Return the [x, y] coordinate for the center point of the cell that contains the specified text.  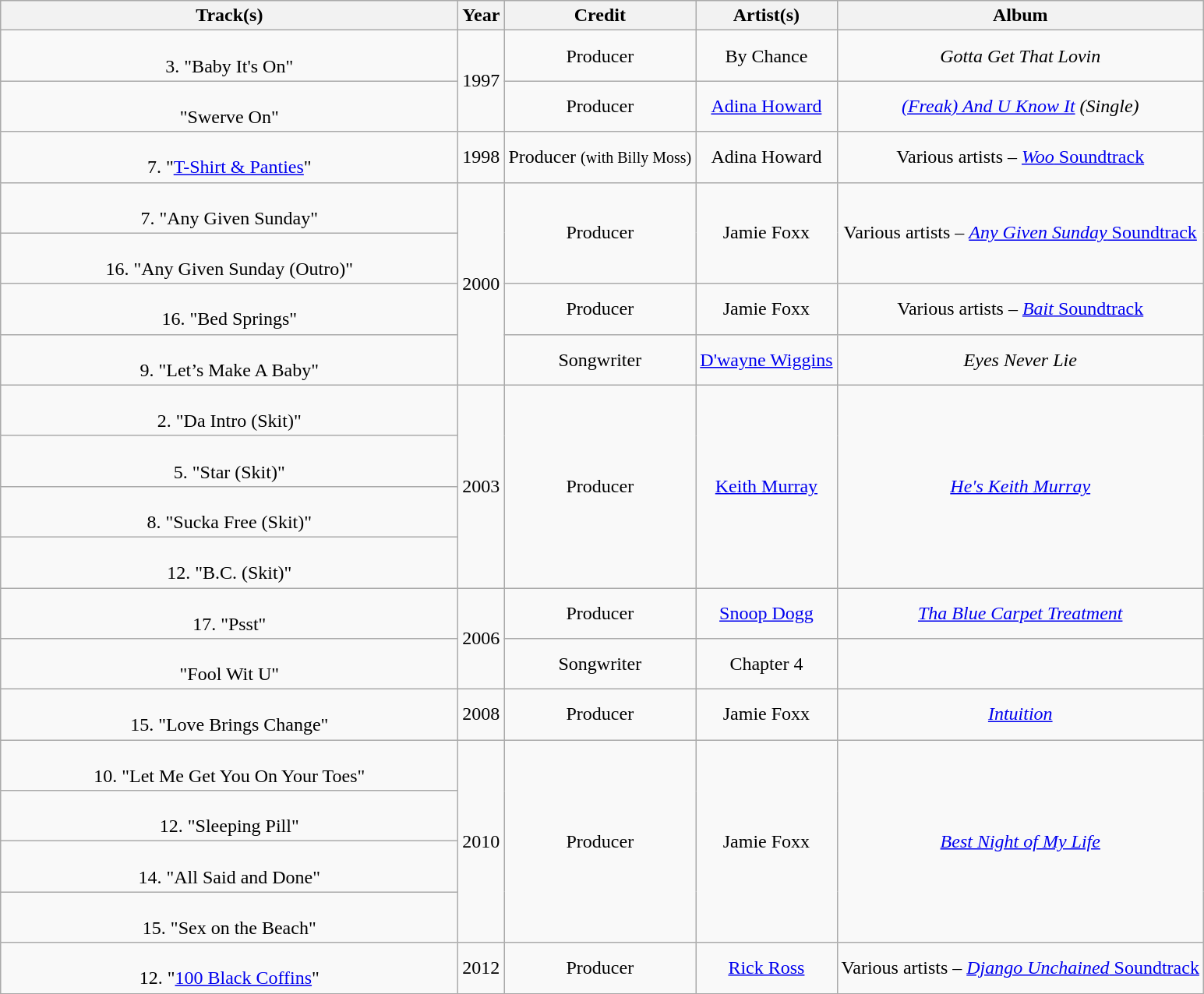
1998 [482, 157]
Intuition [1020, 715]
Various artists – Any Given Sunday Soundtrack [1020, 233]
2012 [482, 968]
5. "Star (Skit)" [229, 461]
2003 [482, 486]
Track(s) [229, 16]
Album [1020, 16]
12. "Sleeping Pill" [229, 816]
15. "Sex on the Beach" [229, 918]
7. "T-Shirt & Panties" [229, 157]
D'wayne Wiggins [767, 360]
2. "Da Intro (Skit)" [229, 410]
Producer (with Billy Moss) [600, 157]
"Swerve On" [229, 106]
2006 [482, 638]
3. "Baby It's On" [229, 56]
10. "Let Me Get You On Your Toes" [229, 765]
Eyes Never Lie [1020, 360]
16. "Any Given Sunday (Outro)" [229, 259]
Gotta Get That Lovin [1020, 56]
Artist(s) [767, 16]
9. "Let’s Make A Baby" [229, 360]
Keith Murray [767, 486]
Best Night of My Life [1020, 841]
15. "Love Brings Change" [229, 715]
Year [482, 16]
Snoop Dogg [767, 612]
Various artists – Django Unchained Soundtrack [1020, 968]
12. "B.C. (Skit)" [229, 562]
Credit [600, 16]
Tha Blue Carpet Treatment [1020, 612]
By Chance [767, 56]
2000 [482, 284]
He's Keith Murray [1020, 486]
12. "100 Black Coffins" [229, 968]
8. "Sucka Free (Skit)" [229, 511]
Various artists – Bait Soundtrack [1020, 308]
(Freak) And U Know It (Single) [1020, 106]
16. "Bed Springs" [229, 308]
Various artists – Woo Soundtrack [1020, 157]
Rick Ross [767, 968]
2010 [482, 841]
2008 [482, 715]
7. "Any Given Sunday" [229, 207]
Chapter 4 [767, 664]
14. "All Said and Done" [229, 866]
17. "Psst" [229, 612]
1997 [482, 81]
"Fool Wit U" [229, 664]
